For the text-containing cell, return its midpoint in (X, Y) coordinate format. 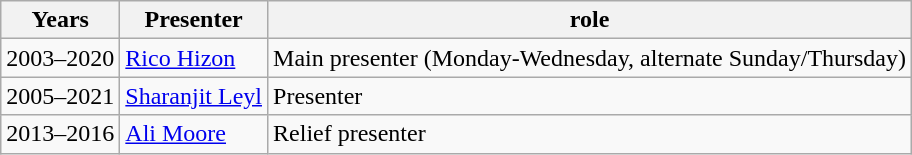
Ali Moore (194, 134)
2013–2016 (60, 134)
Years (60, 20)
Relief presenter (590, 134)
2003–2020 (60, 58)
Rico Hizon (194, 58)
role (590, 20)
Main presenter (Monday-Wednesday, alternate Sunday/Thursday) (590, 58)
Sharanjit Leyl (194, 96)
2005–2021 (60, 96)
